Output the [x, y] coordinate of the center of the cell containing the given text.  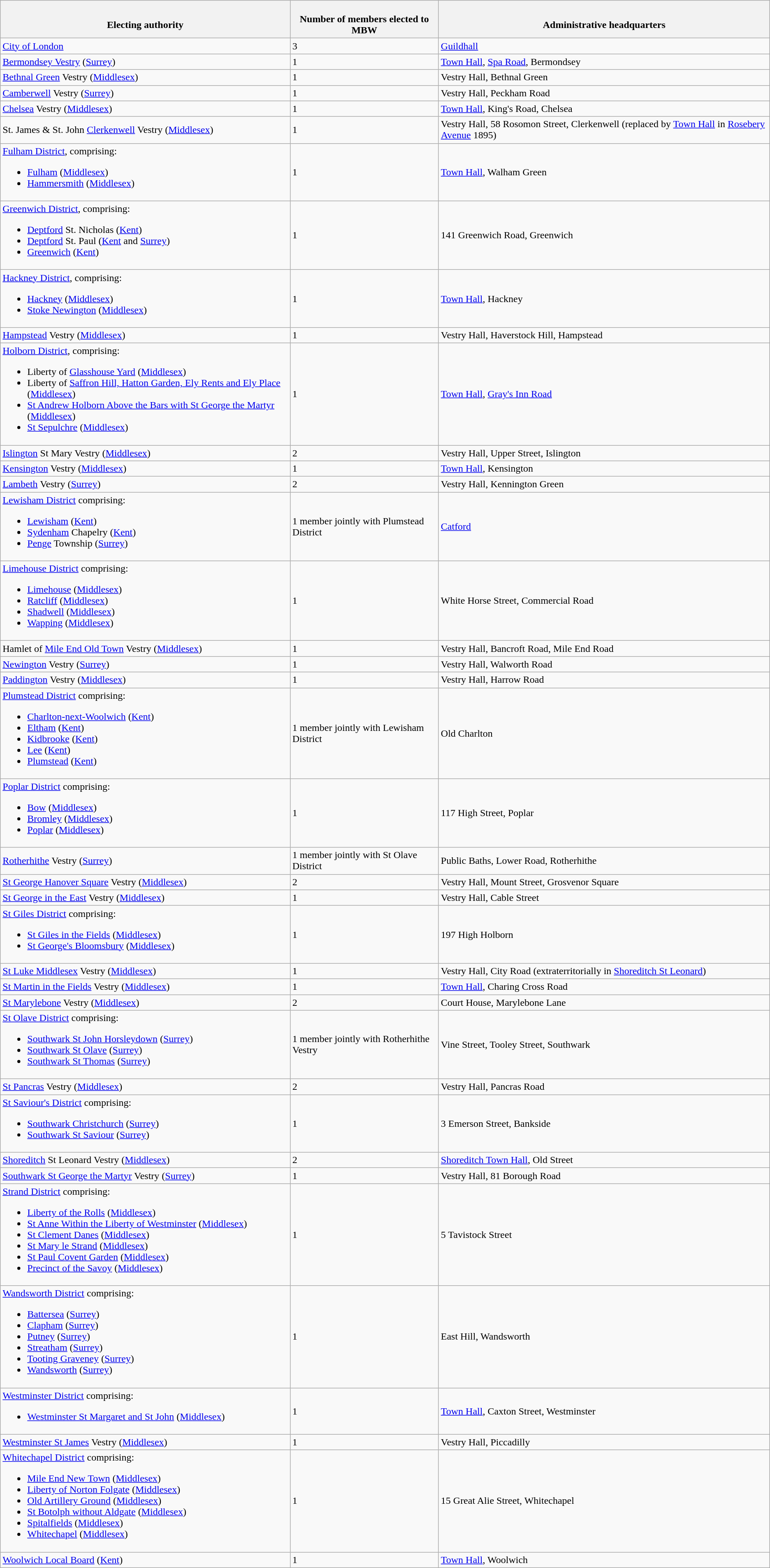
Chelsea Vestry (Middlesex) [146, 109]
St George Hanover Square Vestry (Middlesex) [146, 882]
Vestry Hall, 81 Borough Road [604, 1176]
Vestry Hall, Peckham Road [604, 93]
Paddington Vestry (Middlesex) [146, 680]
Vestry Hall, Pancras Road [604, 1087]
Town Hall, Woolwich [604, 1560]
Islington St Mary Vestry (Middlesex) [146, 453]
Old Charlton [604, 733]
White Horse Street, Commercial Road [604, 601]
Woolwich Local Board (Kent) [146, 1560]
Vestry Hall, Walworth Road [604, 664]
Bethnal Green Vestry (Middlesex) [146, 77]
East Hill, Wandsworth [604, 1337]
Westminster St James Vestry (Middlesex) [146, 1442]
1 member jointly with St Olave District [364, 861]
Vestry Hall, Mount Street, Grosvenor Square [604, 882]
Town Hall, Hackney [604, 298]
197 High Holborn [604, 934]
Vestry Hall, Kennington Green [604, 484]
Vestry Hall, Harrow Road [604, 680]
Poplar District comprising:Bow (Middlesex)Bromley (Middlesex)Poplar (Middlesex) [146, 813]
1 member jointly with Rotherhithe Vestry [364, 1045]
Electing authority [146, 19]
Number of members elected to MBW [364, 19]
Lambeth Vestry (Surrey) [146, 484]
Public Baths, Lower Road, Rotherhithe [604, 861]
Camberwell Vestry (Surrey) [146, 93]
Vestry Hall, Bethnal Green [604, 77]
Vestry Hall, Haverstock Hill, Hampstead [604, 335]
Vestry Hall, Upper Street, Islington [604, 453]
Shoreditch Town Hall, Old Street [604, 1160]
Hamlet of Mile End Old Town Vestry (Middlesex) [146, 649]
St Luke Middlesex Vestry (Middlesex) [146, 971]
St Marylebone Vestry (Middlesex) [146, 1002]
Newington Vestry (Surrey) [146, 664]
1 member jointly with Plumstead District [364, 527]
Bermondsey Vestry (Surrey) [146, 62]
Vestry Hall, Cable Street [604, 898]
Town Hall, King's Road, Chelsea [604, 109]
Guildhall [604, 46]
Catford [604, 527]
Hackney District, comprising:Hackney (Middlesex)Stoke Newington (Middlesex) [146, 298]
15 Great Alie Street, Whitechapel [604, 1501]
Vine Street, Tooley Street, Southwark [604, 1045]
141 Greenwich Road, Greenwich [604, 235]
St Olave District comprising:Southwark St John Horsleydown (Surrey)Southwark St Olave (Surrey)Southwark St Thomas (Surrey) [146, 1045]
Wandsworth District comprising:Battersea (Surrey)Clapham (Surrey)Putney (Surrey)Streatham (Surrey)Tooting Graveney (Surrey)Wandsworth (Surrey) [146, 1337]
Town Hall, Charing Cross Road [604, 986]
117 High Street, Poplar [604, 813]
5 Tavistock Street [604, 1235]
Town Hall, Gray's Inn Road [604, 394]
Vestry Hall, 58 Rosomon Street, Clerkenwell (replaced by Town Hall in Rosebery Avenue 1895) [604, 130]
Greenwich District, comprising:Deptford St. Nicholas (Kent)Deptford St. Paul (Kent and Surrey)Greenwich (Kent) [146, 235]
Vestry Hall, Bancroft Road, Mile End Road [604, 649]
St. James & St. John Clerkenwell Vestry (Middlesex) [146, 130]
St Pancras Vestry (Middlesex) [146, 1087]
1 member jointly with Lewisham District [364, 733]
Westminster District comprising:Westminster St Margaret and St John (Middlesex) [146, 1411]
Vestry Hall, City Road (extraterritorially in Shoreditch St Leonard) [604, 971]
Town Hall, Kensington [604, 469]
Limehouse District comprising:Limehouse (Middlesex)Ratcliff (Middlesex)Shadwell (Middlesex)Wapping (Middlesex) [146, 601]
Southwark St George the Martyr Vestry (Surrey) [146, 1176]
Town Hall, Spa Road, Bermondsey [604, 62]
St Saviour's District comprising:Southwark Christchurch (Surrey)Southwark St Saviour (Surrey) [146, 1124]
Town Hall, Walham Green [604, 172]
Plumstead District comprising:Charlton-next-Woolwich (Kent)Eltham (Kent)Kidbrooke (Kent)Lee (Kent)Plumstead (Kent) [146, 733]
Lewisham District comprising:Lewisham (Kent)Sydenham Chapelry (Kent)Penge Township (Surrey) [146, 527]
3 Emerson Street, Bankside [604, 1124]
Court House, Marylebone Lane [604, 1002]
3 [364, 46]
Hampstead Vestry (Middlesex) [146, 335]
St Martin in the Fields Vestry (Middlesex) [146, 986]
Administrative headquarters [604, 19]
St George in the East Vestry (Middlesex) [146, 898]
Fulham District, comprising:Fulham (Middlesex)Hammersmith (Middlesex) [146, 172]
St Giles District comprising:St Giles in the Fields (Middlesex)St George's Bloomsbury (Middlesex) [146, 934]
Kensington Vestry (Middlesex) [146, 469]
Shoreditch St Leonard Vestry (Middlesex) [146, 1160]
Rotherhithe Vestry (Surrey) [146, 861]
Vestry Hall, Piccadilly [604, 1442]
City of London [146, 46]
Town Hall, Caxton Street, Westminster [604, 1411]
